Return the [X, Y] coordinate for the center point of the cell that contains the specified text.  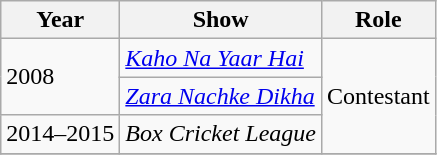
Show [221, 20]
Role [378, 20]
Box Cricket League [221, 134]
Year [60, 20]
Kaho Na Yaar Hai [221, 58]
2008 [60, 77]
Zara Nachke Dikha [221, 96]
Contestant [378, 96]
2014–2015 [60, 134]
